For the text-containing cell, return its midpoint in (X, Y) coordinate format. 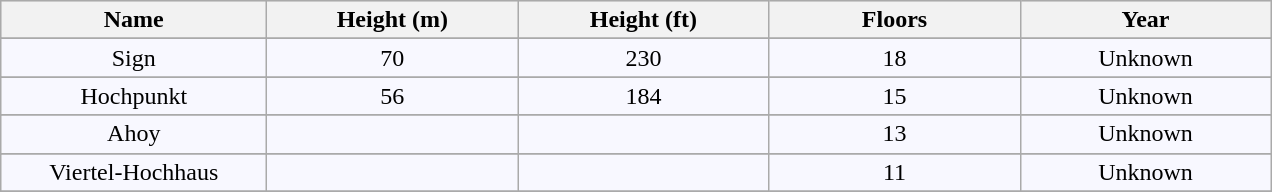
11 (894, 172)
18 (894, 58)
Name (134, 20)
Height (ft) (644, 20)
230 (644, 58)
Viertel-Hochhaus (134, 172)
Floors (894, 20)
Hochpunkt (134, 96)
Year (1146, 20)
184 (644, 96)
15 (894, 96)
Sign (134, 58)
13 (894, 134)
Height (m) (392, 20)
Ahoy (134, 134)
70 (392, 58)
56 (392, 96)
